Return (X, Y) of the center of cell containing provided text 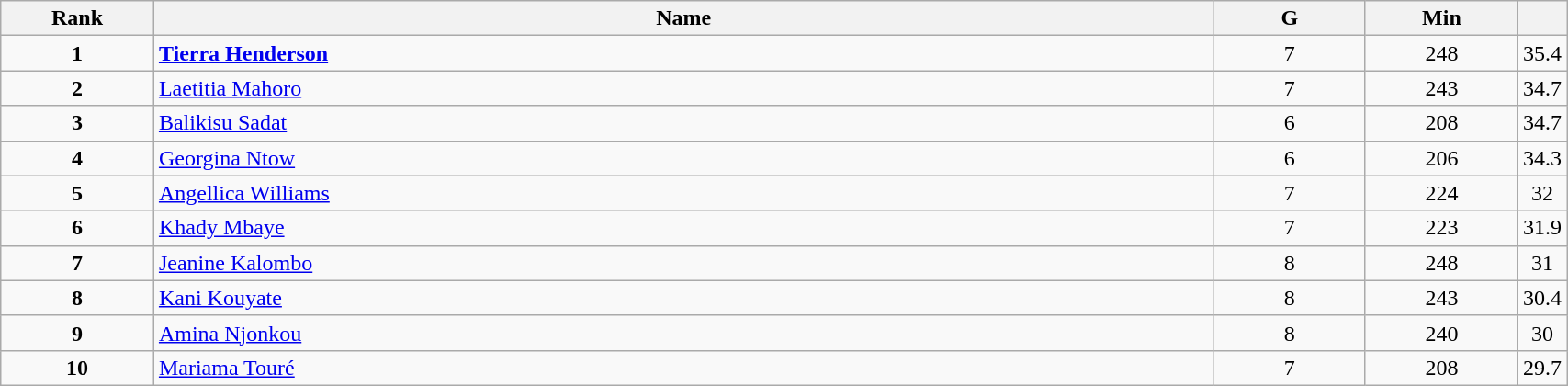
5 (77, 193)
Name (683, 18)
Georgina Ntow (683, 158)
2 (77, 88)
Kani Kouyate (683, 298)
223 (1441, 228)
Amina Njonkou (683, 333)
240 (1441, 333)
3 (77, 123)
31 (1543, 263)
10 (77, 368)
Angellica Williams (683, 193)
Tierra Henderson (683, 53)
4 (77, 158)
31.9 (1543, 228)
206 (1441, 158)
Min (1441, 18)
Mariama Touré (683, 368)
Balikisu Sadat (683, 123)
Khady Mbaye (683, 228)
35.4 (1543, 53)
30.4 (1543, 298)
1 (77, 53)
30 (1543, 333)
G (1290, 18)
Laetitia Mahoro (683, 88)
224 (1441, 193)
9 (77, 333)
29.7 (1543, 368)
Rank (77, 18)
34.3 (1543, 158)
Jeanine Kalombo (683, 263)
32 (1543, 193)
